For the text-containing cell, return its midpoint in (x, y) coordinate format. 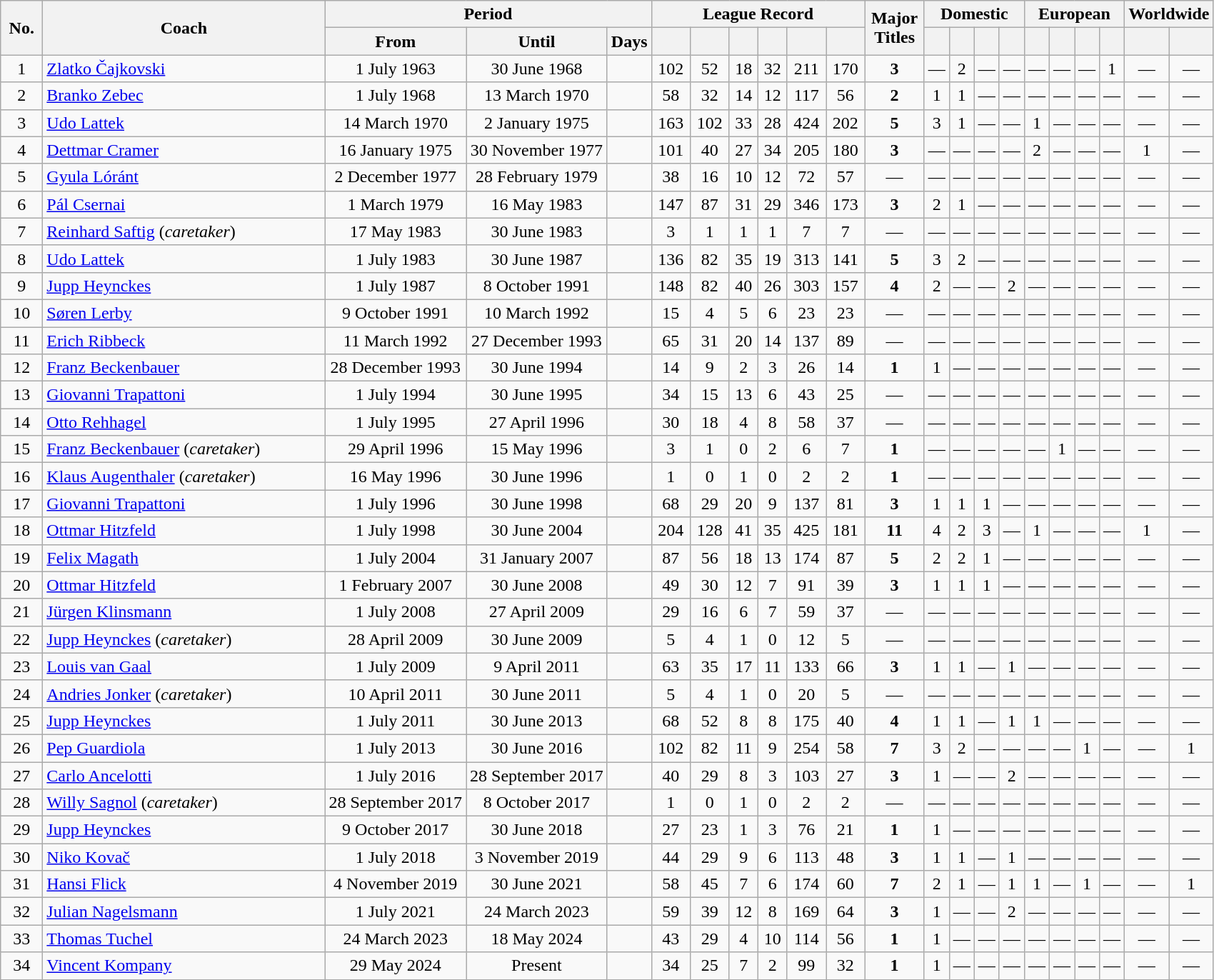
Julian Nagelsmann (184, 911)
133 (806, 666)
103 (806, 775)
17 May 1983 (396, 231)
1 July 2008 (396, 612)
1 July 2004 (396, 558)
163 (671, 123)
11 March 1992 (396, 341)
Days (629, 41)
211 (806, 69)
MajorTitles (894, 28)
Erich Ribbeck (184, 341)
3 November 2019 (537, 857)
1 February 2007 (396, 585)
Louis van Gaal (184, 666)
181 (846, 531)
81 (846, 504)
Coach (184, 28)
41 (744, 531)
29 May 2024 (396, 966)
Worldwide (1169, 14)
48 (846, 857)
16 May 1996 (396, 476)
Pep Guardiola (184, 748)
29 April 1996 (396, 449)
Jürgen Klinsmann (184, 612)
1 July 1987 (396, 286)
Franz Beckenbauer (caretaker) (184, 449)
175 (806, 721)
113 (806, 857)
28 February 1979 (537, 177)
27 December 1993 (537, 341)
Felix Magath (184, 558)
Zlatko Čajkovski (184, 69)
1 July 1994 (396, 395)
180 (846, 150)
Niko Kovač (184, 857)
27 April 2009 (537, 612)
Domestic (974, 14)
30 June 2016 (537, 748)
10 April 2011 (396, 694)
8 October 2017 (537, 803)
30 June 2018 (537, 830)
64 (846, 911)
91 (806, 585)
424 (806, 123)
14 March 1970 (396, 123)
30 June 1995 (537, 395)
Vincent Kompany (184, 966)
117 (806, 96)
1 July 1996 (396, 504)
9 October 1991 (396, 313)
18 May 2024 (537, 939)
202 (846, 123)
Present (537, 966)
1 July 2009 (396, 666)
30 June 1994 (537, 368)
Hansi Flick (184, 884)
66 (846, 666)
63 (671, 666)
1 July 2013 (396, 748)
30 June 1996 (537, 476)
27 April 1996 (537, 422)
European (1074, 14)
28 April 2009 (396, 639)
303 (806, 286)
1 July 2011 (396, 721)
22 (21, 639)
Willy Sagnol (caretaker) (184, 803)
Carlo Ancelotti (184, 775)
89 (846, 341)
Franz Beckenbauer (184, 368)
1 July 1963 (396, 69)
Klaus Augenthaler (caretaker) (184, 476)
346 (806, 204)
38 (671, 177)
65 (671, 341)
44 (671, 857)
24 (21, 694)
Pál Csernai (184, 204)
From (396, 41)
57 (846, 177)
Otto Rehhagel (184, 422)
30 June 1983 (537, 231)
30 June 2004 (537, 531)
30 June 2021 (537, 884)
30 June 2009 (537, 639)
72 (806, 177)
16 May 1983 (537, 204)
148 (671, 286)
30 June 1968 (537, 69)
30 November 1977 (537, 150)
76 (806, 830)
1 July 2021 (396, 911)
1 July 2016 (396, 775)
101 (671, 150)
136 (671, 259)
30 June 1987 (537, 259)
2 January 1975 (537, 123)
Thomas Tuchel (184, 939)
1 July 1968 (396, 96)
30 June 1998 (537, 504)
16 January 1975 (396, 150)
Andries Jonker (caretaker) (184, 694)
Dettmar Cramer (184, 150)
15 May 1996 (537, 449)
1 July 1998 (396, 531)
254 (806, 748)
Until (537, 41)
30 June 2011 (537, 694)
Søren Lerby (184, 313)
45 (709, 884)
Jupp Heynckes (caretaker) (184, 639)
2 December 1977 (396, 177)
Reinhard Saftig (caretaker) (184, 231)
30 June 2013 (537, 721)
60 (846, 884)
Branko Zebec (184, 96)
1 July 2018 (396, 857)
169 (806, 911)
49 (671, 585)
99 (806, 966)
313 (806, 259)
9 October 2017 (396, 830)
30 June 2008 (537, 585)
157 (846, 286)
147 (671, 204)
Period (488, 14)
128 (709, 531)
1 March 1979 (396, 204)
Gyula Lóránt (184, 177)
31 January 2007 (537, 558)
1 July 1995 (396, 422)
170 (846, 69)
205 (806, 150)
141 (846, 259)
28 December 1993 (396, 368)
204 (671, 531)
1 July 1983 (396, 259)
9 April 2011 (537, 666)
League Record (758, 14)
No. (21, 28)
4 November 2019 (396, 884)
173 (846, 204)
13 March 1970 (537, 96)
8 October 1991 (537, 286)
10 March 1992 (537, 313)
114 (806, 939)
425 (806, 531)
